Return the [X, Y] coordinate for the center point of the cell that contains the specified text.  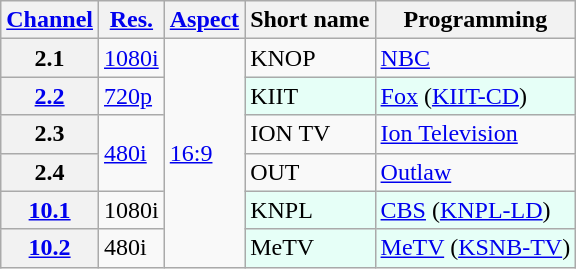
MeTV (KSNB-TV) [476, 248]
CBS (KNPL-LD) [476, 210]
Programming [476, 20]
Channel [50, 20]
2.4 [50, 172]
ION TV [310, 134]
MeTV [310, 248]
2.3 [50, 134]
16:9 [204, 153]
Res. [132, 20]
OUT [310, 172]
Ion Television [476, 134]
720p [132, 96]
Short name [310, 20]
NBC [476, 58]
2.1 [50, 58]
10.2 [50, 248]
10.1 [50, 210]
Aspect [204, 20]
KNOP [310, 58]
Fox (KIIT-CD) [476, 96]
KNPL [310, 210]
KIIT [310, 96]
Outlaw [476, 172]
2.2 [50, 96]
